Capture the cell that displays the provided text and extract its [X, Y] central coordinate. 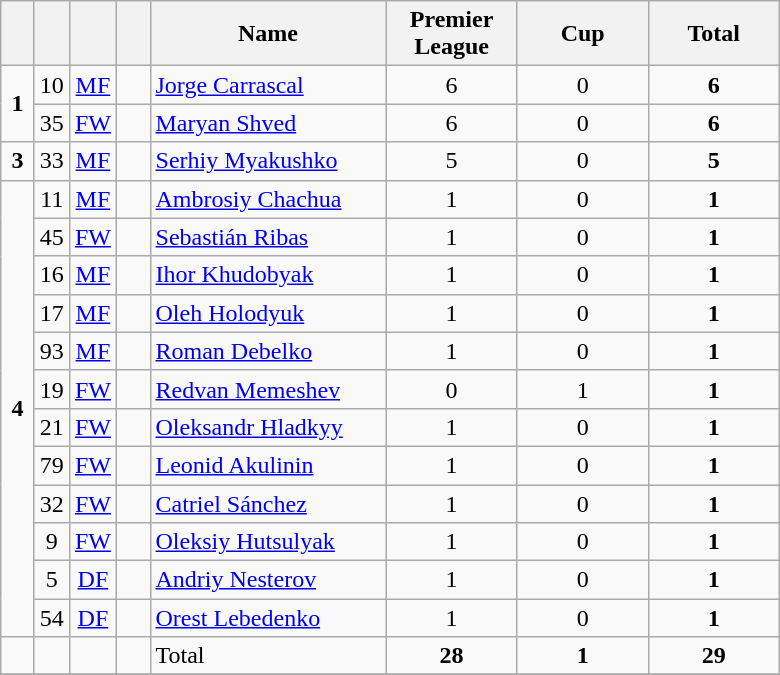
Ihor Khudobyak [268, 275]
35 [52, 123]
Ambrosiy Chachua [268, 199]
3 [18, 161]
Andriy Nesterov [268, 580]
28 [452, 656]
Oleksandr Hladkyy [268, 427]
10 [52, 85]
Maryan Shved [268, 123]
Orest Lebedenko [268, 618]
79 [52, 465]
Sebastián Ribas [268, 237]
45 [52, 237]
93 [52, 351]
19 [52, 389]
Leonid Akulinin [268, 465]
Oleksiy Hutsulyak [268, 542]
17 [52, 313]
4 [18, 408]
Roman Debelko [268, 351]
9 [52, 542]
Serhiy Myakushko [268, 161]
Cup [582, 34]
33 [52, 161]
Redvan Memeshev [268, 389]
54 [52, 618]
Catriel Sánchez [268, 503]
29 [714, 656]
32 [52, 503]
16 [52, 275]
Premier League [452, 34]
Oleh Holodyuk [268, 313]
21 [52, 427]
Jorge Carrascal [268, 85]
11 [52, 199]
Name [268, 34]
